Capture the cell that displays the provided text and extract its [x, y] central coordinate. 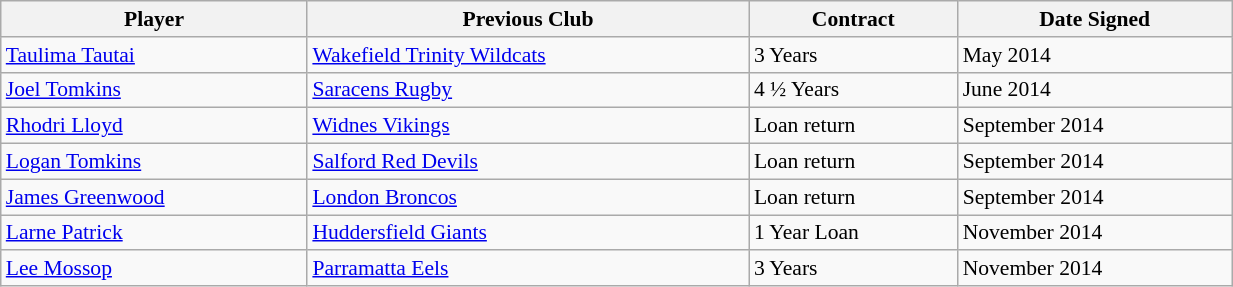
June 2014 [1095, 90]
London Broncos [528, 197]
Wakefield Trinity Wildcats [528, 55]
Joel Tomkins [154, 90]
Larne Patrick [154, 233]
Salford Red Devils [528, 162]
Date Signed [1095, 19]
Previous Club [528, 19]
Lee Mossop [154, 269]
Contract [854, 19]
1 Year Loan [854, 233]
Logan Tomkins [154, 162]
May 2014 [1095, 55]
4 ½ Years [854, 90]
Rhodri Lloyd [154, 126]
Widnes Vikings [528, 126]
Player [154, 19]
Huddersfield Giants [528, 233]
James Greenwood [154, 197]
Saracens Rugby [528, 90]
Taulima Tautai [154, 55]
Parramatta Eels [528, 269]
